Pinpoint the cell where the given text exists, returning its [x, y] midpoint coordinate. 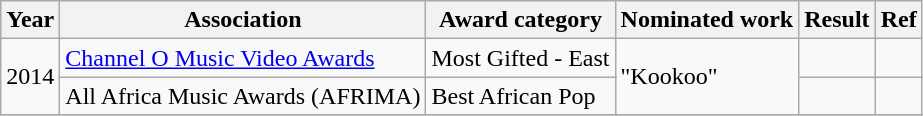
Result [837, 20]
All Africa Music Awards (AFRIMA) [243, 96]
Channel O Music Video Awards [243, 58]
Award category [520, 20]
"Kookoo" [707, 77]
Association [243, 20]
Year [30, 20]
Best African Pop [520, 96]
Most Gifted - East [520, 58]
Ref [898, 20]
Nominated work [707, 20]
2014 [30, 77]
